Locate the cell with the specified text and output its [x, y] center coordinate. 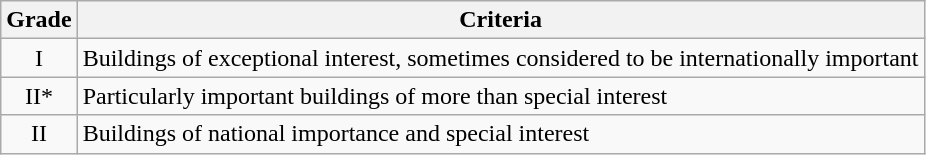
I [39, 58]
II [39, 134]
Particularly important buildings of more than special interest [500, 96]
Buildings of national importance and special interest [500, 134]
Buildings of exceptional interest, sometimes considered to be internationally important [500, 58]
Grade [39, 20]
Criteria [500, 20]
II* [39, 96]
